Provide the (x, y) coordinate of the cell's center where the given text is located.  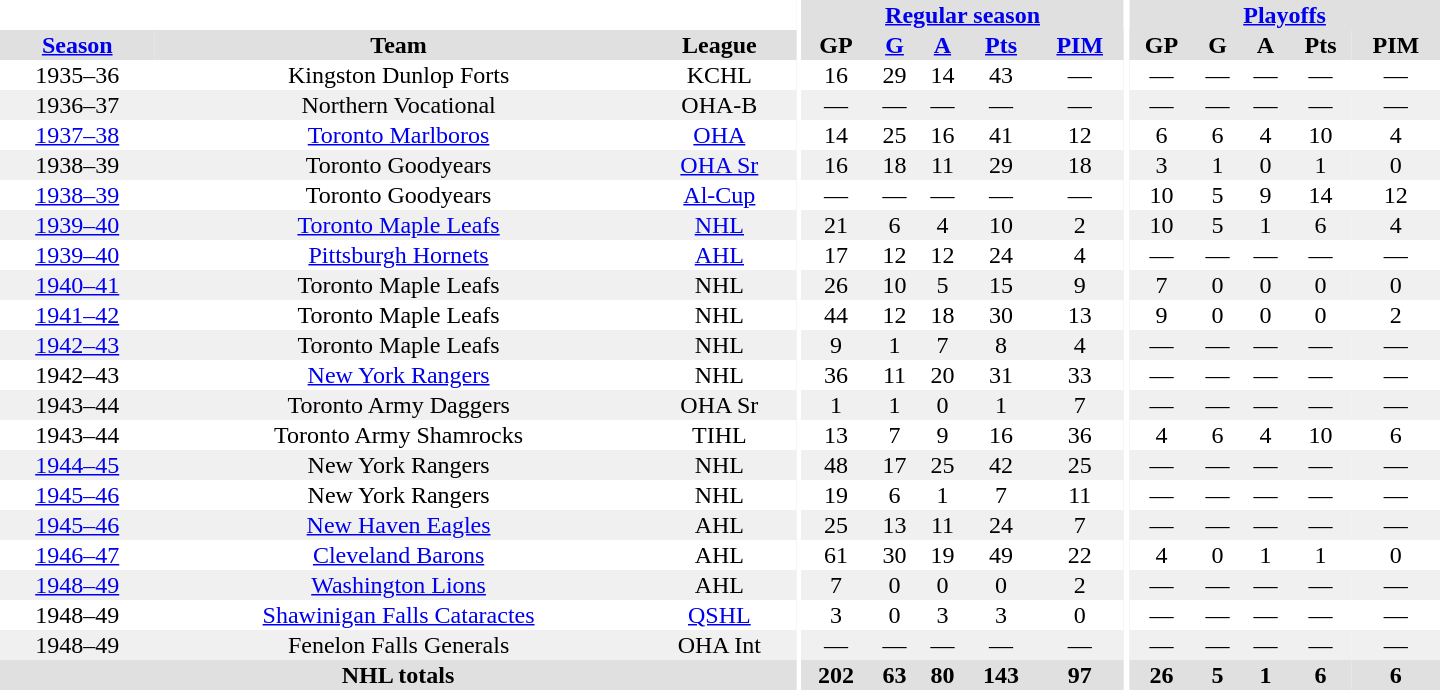
Al-Cup (720, 195)
20 (942, 375)
41 (1000, 135)
49 (1000, 555)
33 (1080, 375)
Fenelon Falls Generals (398, 645)
TIHL (720, 435)
KCHL (720, 75)
Regular season (962, 15)
1935–36 (77, 75)
1941–42 (77, 315)
Season (77, 45)
Shawinigan Falls Cataractes (398, 615)
42 (1000, 465)
League (720, 45)
1936–37 (77, 105)
Washington Lions (398, 585)
Toronto Army Shamrocks (398, 435)
8 (1000, 345)
1937–38 (77, 135)
OHA Int (720, 645)
48 (836, 465)
QSHL (720, 615)
22 (1080, 555)
43 (1000, 75)
21 (836, 225)
Kingston Dunlop Forts (398, 75)
31 (1000, 375)
OHA-B (720, 105)
44 (836, 315)
Toronto Marlboros (398, 135)
80 (942, 675)
New Haven Eagles (398, 525)
202 (836, 675)
Playoffs (1284, 15)
Pittsburgh Hornets (398, 255)
15 (1000, 285)
Team (398, 45)
OHA (720, 135)
1946–47 (77, 555)
Northern Vocational (398, 105)
1944–45 (77, 465)
61 (836, 555)
Cleveland Barons (398, 555)
1940–41 (77, 285)
63 (895, 675)
143 (1000, 675)
Toronto Army Daggers (398, 405)
NHL totals (398, 675)
97 (1080, 675)
